Capture the cell that displays the provided text and extract its [X, Y] central coordinate. 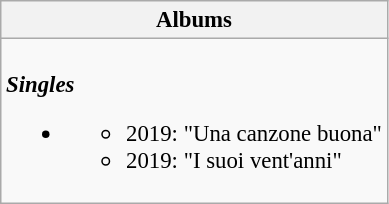
Singles2019: "Una canzone buona"2019: "I suoi vent'anni" [194, 121]
Albums [194, 20]
